Find where the given text appears and provide that cell's center as (X, Y) coordinate. 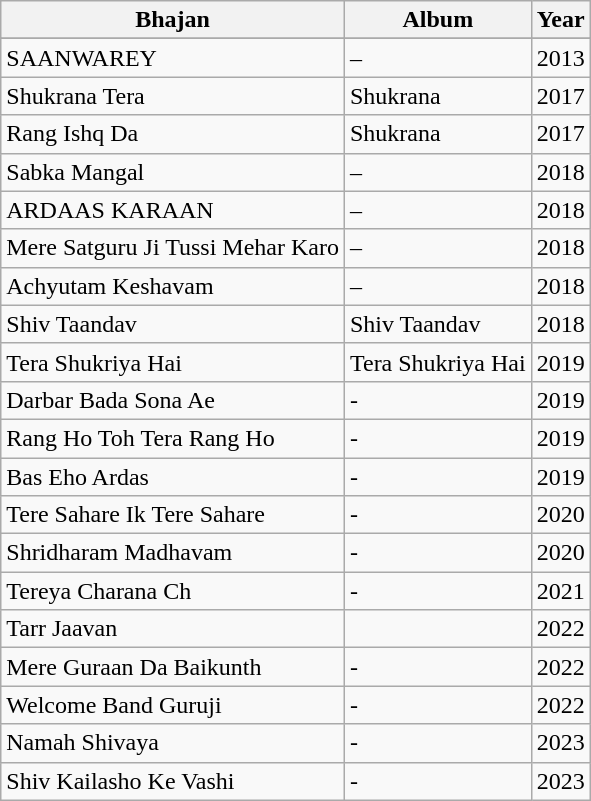
Shiv Kailasho Ke Vashi (173, 781)
2021 (560, 591)
Tere Sahare Ik Tere Sahare (173, 515)
Album (438, 20)
Tereya Charana Ch (173, 591)
SAANWAREY (173, 58)
Tarr Jaavan (173, 629)
ARDAAS KARAAN (173, 210)
Mere Guraan Da Baikunth (173, 667)
Shridharam Madhavam (173, 553)
Achyutam Keshavam (173, 286)
Welcome Band Guruji (173, 705)
Bhajan (173, 20)
Shukrana Tera (173, 96)
Mere Satguru Ji Tussi Mehar Karo (173, 248)
Rang Ishq Da (173, 134)
Sabka Mangal (173, 172)
2013 (560, 58)
Year (560, 20)
Rang Ho Toh Tera Rang Ho (173, 438)
Darbar Bada Sona Ae (173, 400)
Bas Eho Ardas (173, 477)
Namah Shivaya (173, 743)
